Pinpoint the cell where the given text exists, returning its [x, y] midpoint coordinate. 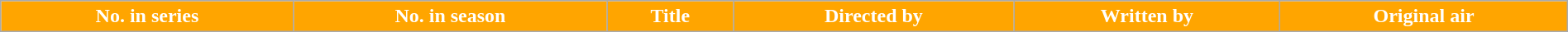
Title [670, 16]
Original air [1424, 16]
No. in series [147, 16]
No. in season [450, 16]
Directed by [873, 16]
Written by [1147, 16]
